From the cell containing the given text, extract its center point as [x, y] coordinate. 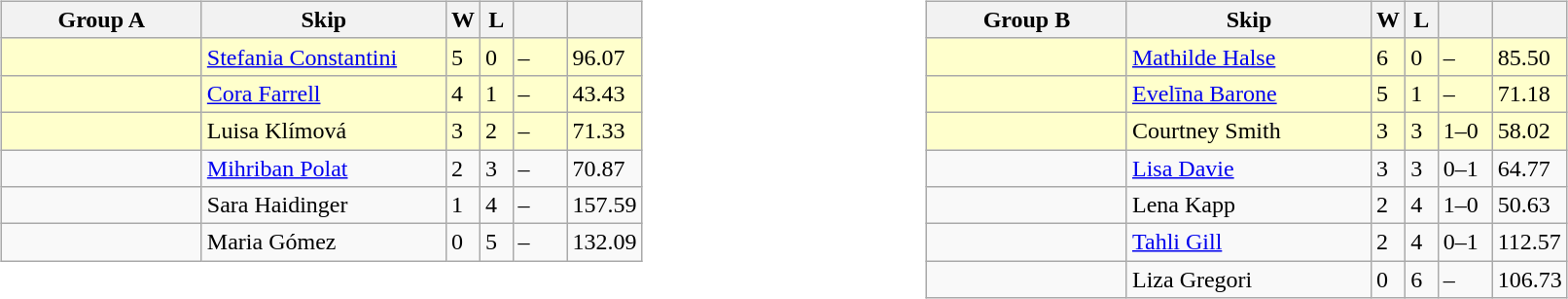
Courtney Smith [1249, 131]
132.09 [605, 243]
58.02 [1529, 131]
64.77 [1529, 168]
112.57 [1529, 243]
96.07 [605, 56]
Tahli Gill [1249, 243]
Luisa Klímová [323, 131]
Lena Kapp [1249, 206]
Cora Farrell [323, 93]
71.33 [605, 131]
Maria Gómez [323, 243]
Sara Haidinger [323, 206]
106.73 [1529, 280]
43.43 [605, 93]
Mathilde Halse [1249, 56]
50.63 [1529, 206]
Stefania Constantini [323, 56]
70.87 [605, 168]
85.50 [1529, 56]
Liza Gregori [1249, 280]
157.59 [605, 206]
71.18 [1529, 93]
Group B [1026, 19]
Lisa Davie [1249, 168]
Mihriban Polat [323, 168]
Evelīna Barone [1249, 93]
Group A [101, 19]
